Identify which cell holds the provided text, then report its [X, Y] central coordinate. 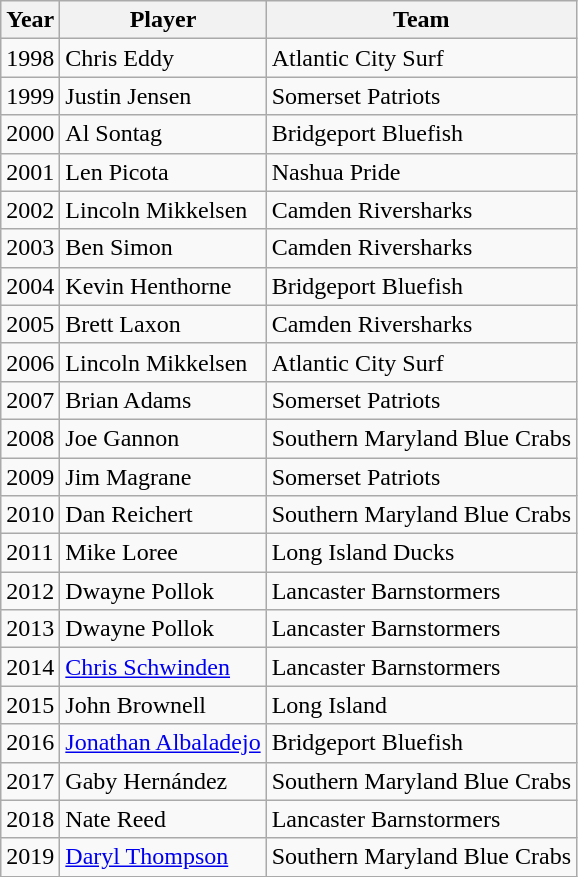
Justin Jensen [163, 96]
Year [30, 20]
Chris Schwinden [163, 667]
John Brownell [163, 705]
Ben Simon [163, 248]
2006 [30, 362]
2002 [30, 210]
1998 [30, 58]
1999 [30, 96]
Al Sontag [163, 134]
2005 [30, 324]
Long Island [421, 705]
Len Picota [163, 172]
2009 [30, 477]
Daryl Thompson [163, 857]
2000 [30, 134]
2013 [30, 629]
2015 [30, 705]
Team [421, 20]
Nashua Pride [421, 172]
2019 [30, 857]
2010 [30, 515]
Jim Magrane [163, 477]
2011 [30, 553]
2017 [30, 781]
Chris Eddy [163, 58]
2007 [30, 400]
2003 [30, 248]
Jonathan Albaladejo [163, 743]
2016 [30, 743]
2012 [30, 591]
2014 [30, 667]
2001 [30, 172]
Long Island Ducks [421, 553]
Joe Gannon [163, 438]
2008 [30, 438]
Mike Loree [163, 553]
Kevin Henthorne [163, 286]
2018 [30, 819]
Brian Adams [163, 400]
Brett Laxon [163, 324]
Gaby Hernández [163, 781]
Nate Reed [163, 819]
Dan Reichert [163, 515]
Player [163, 20]
2004 [30, 286]
